Provide the [X, Y] coordinate of the cell's center where the given text is located.  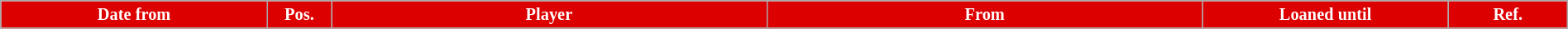
From [984, 14]
Ref. [1508, 14]
Loaned until [1325, 14]
Player [549, 14]
Date from [134, 14]
Pos. [299, 14]
